Locate the cell with the specified text and output its [X, Y] center coordinate. 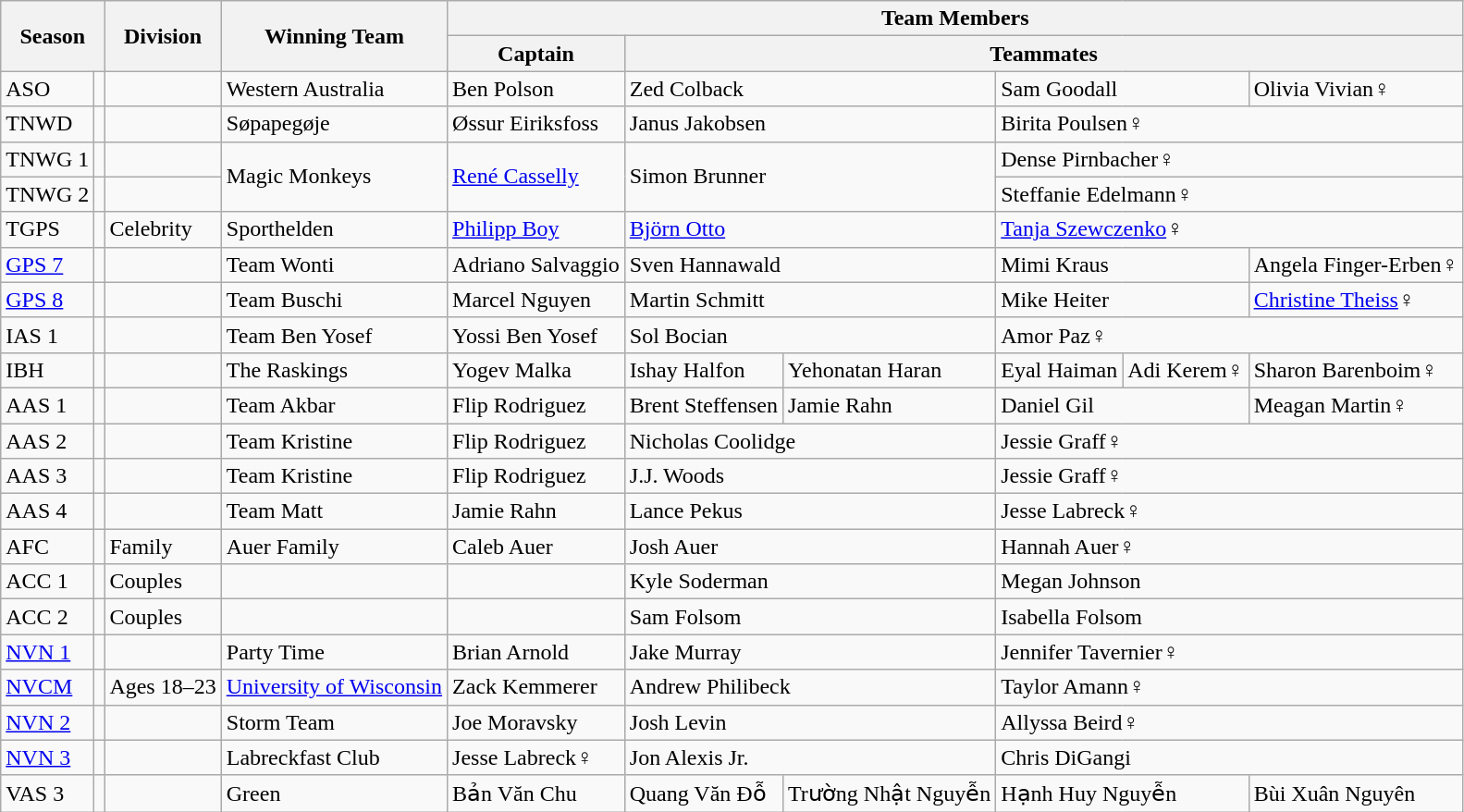
Marcel Nguyen [536, 300]
Sam Goodall [1123, 89]
Winning Team [334, 36]
Joe Moravsky [536, 722]
IBH [48, 370]
Western Australia [334, 89]
Adi Kerem♀ [1186, 370]
Jon Alexis Jr. [810, 757]
Josh Auer [810, 547]
Magic Monkeys [334, 177]
Angela Finger-Erben♀ [1356, 265]
Team Akbar [334, 405]
Ben Polson [536, 89]
Daniel Gil [1123, 405]
Lance Pekus [810, 511]
Isabella Folsom [1230, 617]
ASO [48, 89]
Season [53, 36]
Amor Paz♀ [1230, 335]
Bản Văn Chu [536, 794]
Hạnh Huy Nguyễn [1123, 794]
Ages 18–23 [163, 687]
TNWD [48, 124]
Søpapegøje [334, 124]
Birita Poulsen♀ [1230, 124]
Hannah Auer♀ [1230, 547]
Quang Văn Đỗ [703, 794]
Yogev Malka [536, 370]
Adriano Salvaggio [536, 265]
Björn Otto [810, 229]
Zed Colback [810, 89]
ACC 2 [48, 617]
Megan Johnson [1230, 582]
Zack Kemmerer [536, 687]
Martin Schmitt [810, 300]
Dense Pirnbacher♀ [1230, 159]
Jake Murray [810, 652]
Division [163, 36]
Meagan Martin♀ [1356, 405]
VAS 3 [48, 794]
Kyle Soderman [810, 582]
Green [334, 794]
J.J. Woods [810, 476]
Team Buschi [334, 300]
Yossi Ben Yosef [536, 335]
Sven Hannawald [810, 265]
AAS 2 [48, 441]
TNWG 2 [48, 194]
Captain [536, 54]
Teammates [1043, 54]
Sol Bocian [810, 335]
Andrew Philibeck [810, 687]
AAS 1 [48, 405]
Sam Folsom [810, 617]
Øssur Eiriksfoss [536, 124]
Mimi Kraus [1123, 265]
Storm Team [334, 722]
NVN 3 [48, 757]
AAS 3 [48, 476]
Olivia Vivian♀ [1356, 89]
Mike Heiter [1123, 300]
Chris DiGangi [1230, 757]
Celebrity [163, 229]
Auer Family [334, 547]
Labreckfast Club [334, 757]
ACC 1 [48, 582]
Team Matt [334, 511]
Tanja Szewczenko♀ [1230, 229]
Family [163, 547]
Taylor Amann♀ [1230, 687]
Josh Levin [810, 722]
Team Wonti [334, 265]
GPS 7 [48, 265]
AFC [48, 547]
GPS 8 [48, 300]
Eyal Haiman [1060, 370]
NVN 2 [48, 722]
TGPS [48, 229]
Janus Jakobsen [810, 124]
The Raskings [334, 370]
Trường Nhật Nguyễn [890, 794]
Simon Brunner [810, 177]
Team Members [955, 18]
Nicholas Coolidge [810, 441]
Team Ben Yosef [334, 335]
Sharon Barenboim♀ [1356, 370]
Brent Steffensen [703, 405]
Christine Theiss♀ [1356, 300]
Allyssa Beird♀ [1230, 722]
Jennifer Tavernier♀ [1230, 652]
NVCM [48, 687]
AAS 4 [48, 511]
NVN 1 [48, 652]
TNWG 1 [48, 159]
Party Time [334, 652]
Bùi Xuân Nguyên [1356, 794]
Sporthelden [334, 229]
Philipp Boy [536, 229]
Brian Arnold [536, 652]
University of Wisconsin [334, 687]
IAS 1 [48, 335]
René Casselly [536, 177]
Steffanie Edelmann♀ [1230, 194]
Caleb Auer [536, 547]
Yehonatan Haran [890, 370]
Ishay Halfon [703, 370]
